Scan for the cell matching the given text and deliver its (X, Y) coordinate at center. 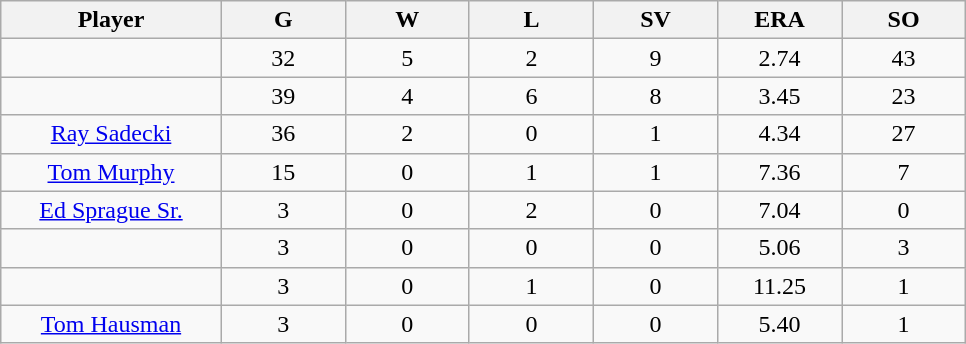
32 (283, 58)
7 (904, 172)
Ray Sadecki (112, 134)
3.45 (779, 96)
W (407, 20)
39 (283, 96)
5 (407, 58)
6 (531, 96)
4 (407, 96)
2.74 (779, 58)
G (283, 20)
15 (283, 172)
SO (904, 20)
8 (655, 96)
Player (112, 20)
Tom Hausman (112, 324)
Ed Sprague Sr. (112, 210)
9 (655, 58)
27 (904, 134)
7.04 (779, 210)
Tom Murphy (112, 172)
5.40 (779, 324)
5.06 (779, 248)
36 (283, 134)
SV (655, 20)
11.25 (779, 286)
L (531, 20)
43 (904, 58)
4.34 (779, 134)
ERA (779, 20)
23 (904, 96)
7.36 (779, 172)
